Determine the [X, Y] coordinate at the center of the cell enclosing the given text.  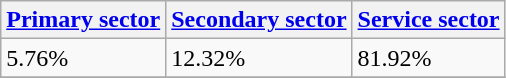
Primary sector [84, 20]
81.92% [428, 58]
Service sector [428, 20]
12.32% [259, 58]
5.76% [84, 58]
Secondary sector [259, 20]
